Return (x, y) of the center of cell containing provided text 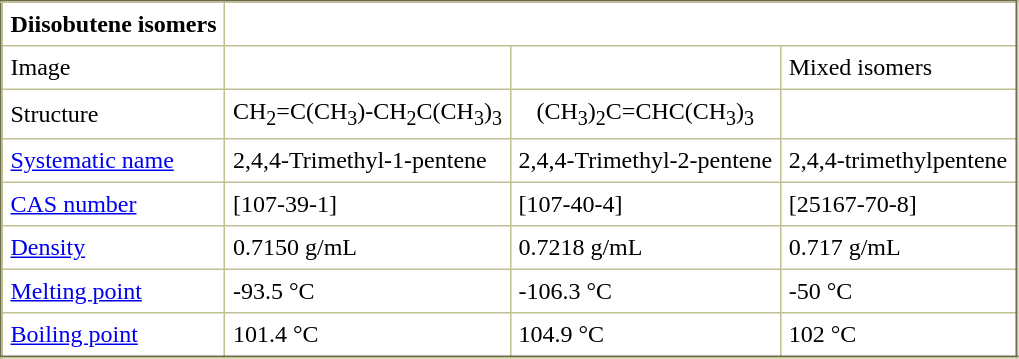
[25167-70-8] (898, 205)
Structure (114, 114)
2,4,4-Trimethyl-1-pentene (368, 161)
(CH3)2C=CHC(CH3)3 (645, 114)
Image (114, 68)
Diisobutene isomers (114, 24)
CAS number (114, 205)
Density (114, 248)
Systematic name (114, 161)
2,4,4-trimethylpentene (898, 161)
0.7218 g/mL (645, 248)
CH2=C(CH3)-CH2C(CH3)3 (368, 114)
-93.5 °C (368, 292)
Boiling point (114, 335)
2,4,4-Trimethyl-2-pentene (645, 161)
102 °C (898, 335)
[107-39-1] (368, 205)
0.717 g/mL (898, 248)
0.7150 g/mL (368, 248)
101.4 °C (368, 335)
Melting point (114, 292)
[107-40-4] (645, 205)
-50 °C (898, 292)
104.9 °C (645, 335)
-106.3 °C (645, 292)
Mixed isomers (898, 68)
